Find where the given text appears and provide that cell's center as [X, Y] coordinate. 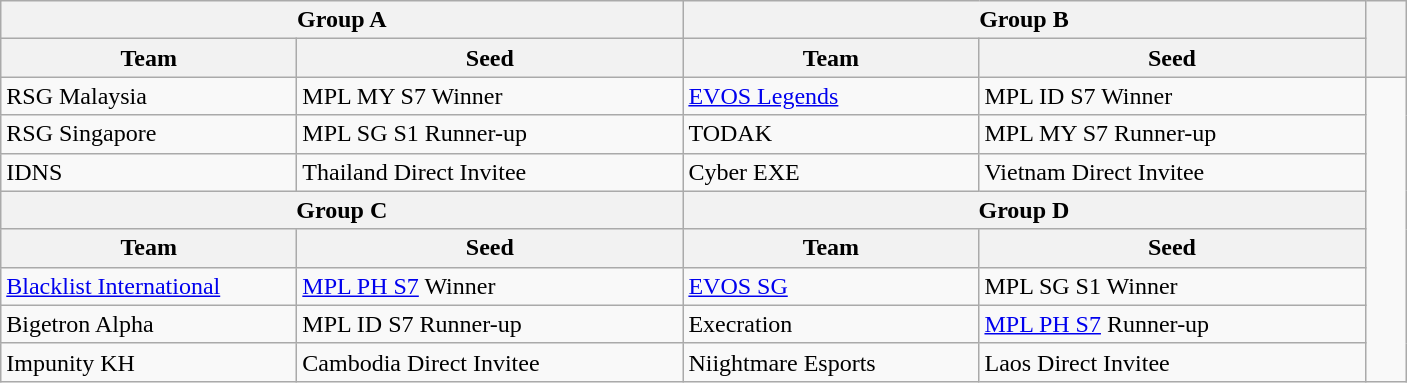
IDNS [149, 172]
MPL ID S7 Winner [1172, 96]
Group B [1024, 20]
EVOS Legends [831, 96]
MPL SG S1 Runner-up [490, 134]
Blacklist International [149, 286]
Laos Direct Invitee [1172, 362]
MPL PH S7 Runner-up [1172, 324]
MPL ID S7 Runner-up [490, 324]
Group C [342, 210]
Group D [1024, 210]
MPL SG S1 Winner [1172, 286]
TODAK [831, 134]
Cyber EXE [831, 172]
RSG Malaysia [149, 96]
Group A [342, 20]
Cambodia Direct Invitee [490, 362]
Execration [831, 324]
MPL MY S7 Runner-up [1172, 134]
EVOS SG [831, 286]
Bigetron Alpha [149, 324]
MPL MY S7 Winner [490, 96]
RSG Singapore [149, 134]
Thailand Direct Invitee [490, 172]
Niightmare Esports [831, 362]
MPL PH S7 Winner [490, 286]
Impunity KH [149, 362]
Vietnam Direct Invitee [1172, 172]
